Determine the (X, Y) coordinate at the center of the cell enclosing the given text.  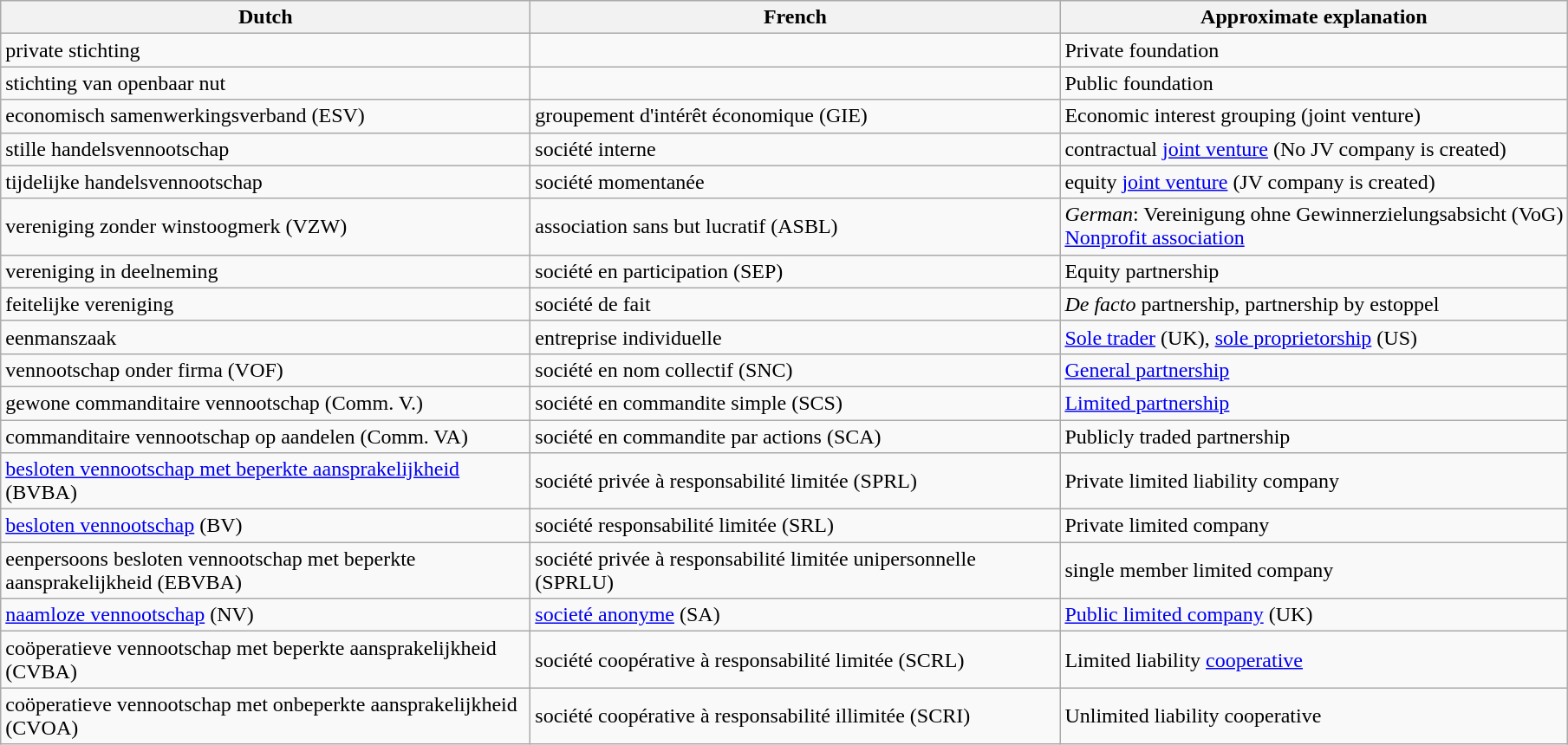
Private foundation (1314, 50)
private stichting (265, 50)
equity joint venture (JV company is created) (1314, 182)
societé anonyme (SA) (796, 615)
stichting van openbaar nut (265, 83)
tijdelijke handelsvennootschap (265, 182)
vereniging in deelneming (265, 271)
société coopérative à responsabilité illimitée (SCRI) (796, 716)
vennootschap onder firma (VOF) (265, 370)
gewone commanditaire vennootschap (Comm. V.) (265, 403)
eenpersoons besloten vennootschap met beperkte aansprakelijkheid (EBVBA) (265, 570)
Public foundation (1314, 83)
contractual joint venture (No JV company is created) (1314, 149)
coöperatieve vennootschap met onbeperkte aansprakelijkheid (CVOA) (265, 716)
entreprise individuelle (796, 337)
Limited liability cooperative (1314, 660)
commanditaire vennootschap op aandelen (Comm. VA) (265, 436)
naamloze vennootschap (NV) (265, 615)
société en commandite simple (SCS) (796, 403)
société responsabilité limitée (SRL) (796, 526)
Sole trader (UK), sole proprietorship (US) (1314, 337)
Publicly traded partnership (1314, 436)
French (796, 17)
société interne (796, 149)
Public limited company (UK) (1314, 615)
Unlimited liability cooperative (1314, 716)
economisch samenwerkingsverband (ESV) (265, 116)
Economic interest grouping (joint venture) (1314, 116)
Private limited company (1314, 526)
stille handelsvennootschap (265, 149)
Limited partnership (1314, 403)
feitelijke vereniging (265, 304)
société momentanée (796, 182)
Dutch (265, 17)
société de fait (796, 304)
société en commandite par actions (SCA) (796, 436)
Private limited liability company (1314, 482)
eenmanszaak (265, 337)
société coopérative à responsabilité limitée (SCRL) (796, 660)
De facto partnership, partnership by estoppel (1314, 304)
besloten vennootschap met beperkte aansprakelijkheid (BVBA) (265, 482)
single member limited company (1314, 570)
société privée à responsabilité limitée unipersonnelle (SPRLU) (796, 570)
Equity partnership (1314, 271)
General partnership (1314, 370)
coöperatieve vennootschap met beperkte aansprakelijkheid (CVBA) (265, 660)
Approximate explanation (1314, 17)
société en participation (SEP) (796, 271)
association sans but lucratif (ASBL) (796, 227)
vereniging zonder winstoogmerk (VZW) (265, 227)
besloten vennootschap (BV) (265, 526)
groupement d'intérêt économique (GIE) (796, 116)
société en nom collectif (SNC) (796, 370)
société privée à responsabilité limitée (SPRL) (796, 482)
German: Vereinigung ohne Gewinnerzielungsabsicht (VoG)Nonprofit association (1314, 227)
